For the text-containing cell, return its midpoint in (x, y) coordinate format. 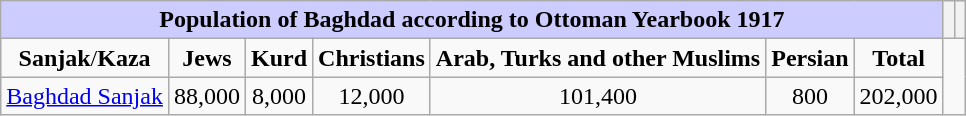
Baghdad Sanjak (85, 96)
Arab, Turks and other Muslims (598, 58)
Total (898, 58)
8,000 (280, 96)
Persian (810, 58)
Kurd (280, 58)
202,000 (898, 96)
Sanjak/Kaza (85, 58)
Jews (206, 58)
Christians (372, 58)
88,000 (206, 96)
12,000 (372, 96)
Population of Baghdad according to Ottoman Yearbook 1917 (472, 20)
101,400 (598, 96)
800 (810, 96)
